Detect which cell encompasses the target text, then output its (X, Y) center coordinate. 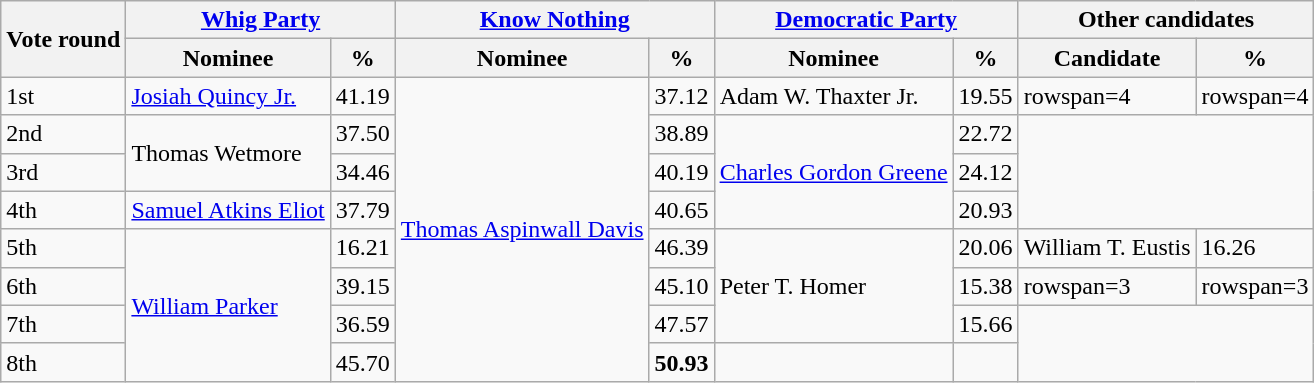
41.19 (362, 96)
37.12 (682, 96)
15.66 (986, 324)
6th (64, 286)
William Parker (228, 305)
16.21 (362, 248)
2nd (64, 134)
1st (64, 96)
Thomas Wetmore (228, 153)
39.15 (362, 286)
Peter T. Homer (834, 286)
William T. Eustis (1107, 248)
46.39 (682, 248)
34.46 (362, 172)
20.06 (986, 248)
16.26 (1255, 248)
3rd (64, 172)
40.19 (682, 172)
15.38 (986, 286)
22.72 (986, 134)
24.12 (986, 172)
19.55 (986, 96)
8th (64, 362)
Democratic Party (866, 20)
40.65 (682, 210)
37.79 (362, 210)
Candidate (1107, 58)
4th (64, 210)
50.93 (682, 362)
Josiah Quincy Jr. (228, 96)
Thomas Aspinwall Davis (522, 229)
7th (64, 324)
Samuel Atkins Eliot (228, 210)
47.57 (682, 324)
45.70 (362, 362)
Know Nothing (554, 20)
37.50 (362, 134)
45.10 (682, 286)
5th (64, 248)
Charles Gordon Greene (834, 172)
20.93 (986, 210)
Other candidates (1166, 20)
Whig Party (260, 20)
36.59 (362, 324)
38.89 (682, 134)
Vote round (64, 39)
Adam W. Thaxter Jr. (834, 96)
